Provide the [X, Y] coordinate of the cell's center where the given text is located.  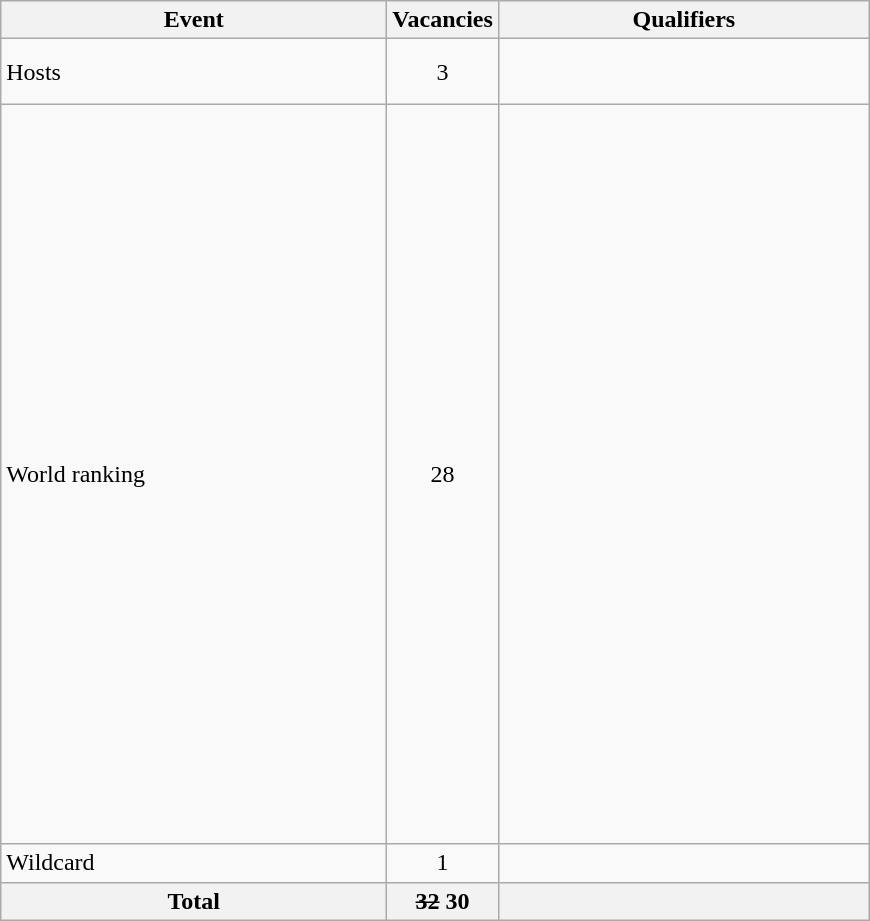
32 30 [443, 901]
Event [194, 20]
28 [443, 474]
1 [443, 863]
World ranking [194, 474]
Qualifiers [684, 20]
Wildcard [194, 863]
3 [443, 72]
Hosts [194, 72]
Vacancies [443, 20]
Total [194, 901]
